Extract the [x, y] coordinate from the center of the cell holding the provided text.  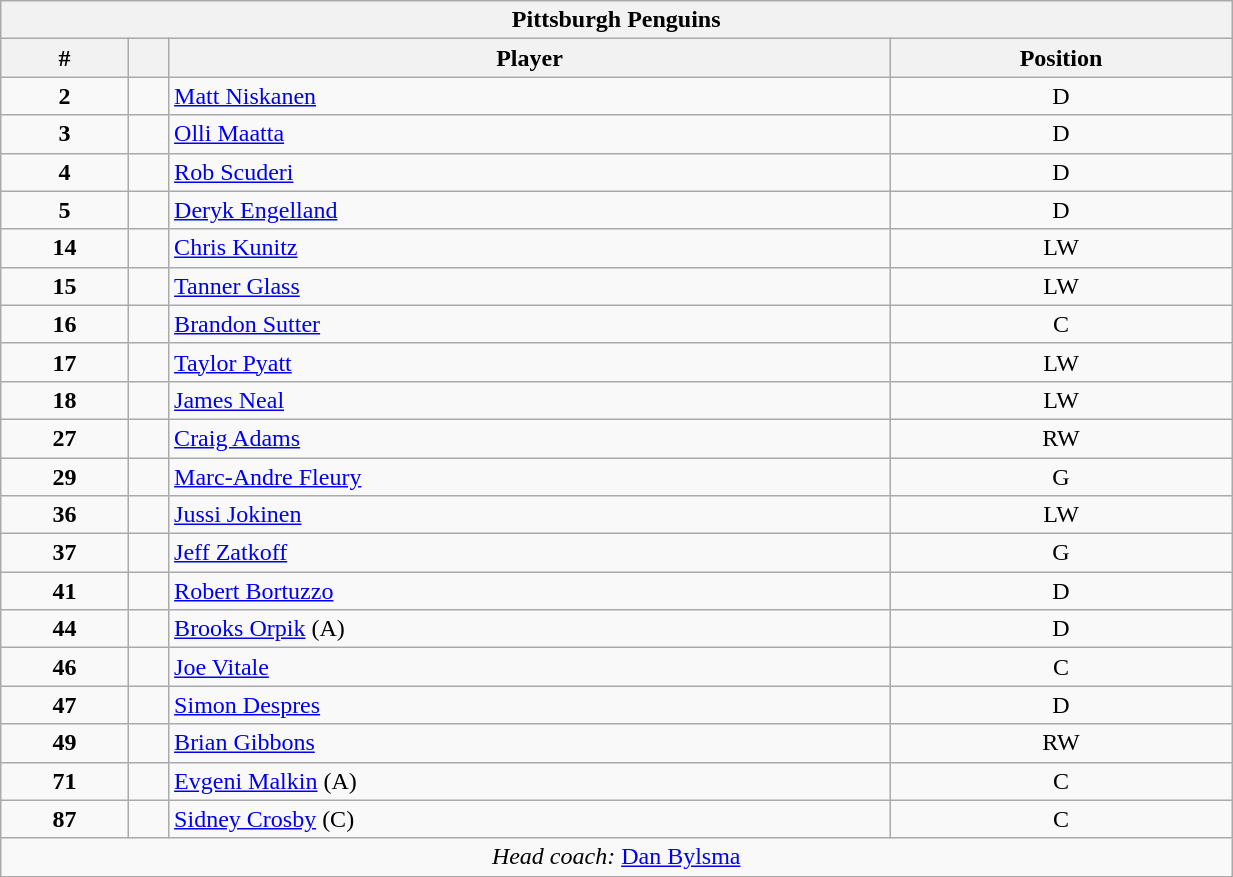
14 [65, 248]
Robert Bortuzzo [530, 591]
17 [65, 362]
87 [65, 819]
4 [65, 172]
5 [65, 210]
Player [530, 58]
Jussi Jokinen [530, 515]
Sidney Crosby (C) [530, 819]
44 [65, 629]
27 [65, 438]
Joe Vitale [530, 667]
36 [65, 515]
Jeff Zatkoff [530, 553]
46 [65, 667]
Chris Kunitz [530, 248]
Rob Scuderi [530, 172]
15 [65, 286]
2 [65, 96]
Pittsburgh Penguins [616, 20]
Olli Maatta [530, 134]
Simon Despres [530, 705]
41 [65, 591]
29 [65, 477]
16 [65, 324]
# [65, 58]
47 [65, 705]
Brooks Orpik (A) [530, 629]
18 [65, 400]
Position [1060, 58]
Evgeni Malkin (A) [530, 781]
71 [65, 781]
Brandon Sutter [530, 324]
Tanner Glass [530, 286]
Marc-Andre Fleury [530, 477]
Taylor Pyatt [530, 362]
Head coach: Dan Bylsma [616, 857]
49 [65, 743]
Craig Adams [530, 438]
3 [65, 134]
Matt Niskanen [530, 96]
Deryk Engelland [530, 210]
37 [65, 553]
Brian Gibbons [530, 743]
James Neal [530, 400]
